Detect which cell encompasses the target text, then output its [x, y] center coordinate. 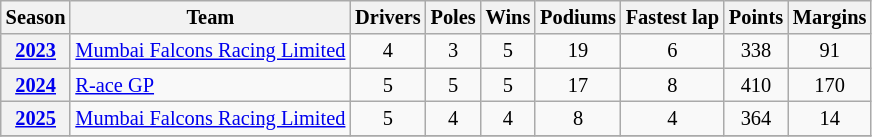
91 [830, 51]
364 [756, 118]
170 [830, 85]
410 [756, 85]
2024 [36, 85]
Season [36, 17]
17 [578, 85]
Team [210, 17]
Poles [454, 17]
R-ace GP [210, 85]
Margins [830, 17]
3 [454, 51]
19 [578, 51]
Drivers [388, 17]
338 [756, 51]
Podiums [578, 17]
Wins [508, 17]
Fastest lap [672, 17]
Points [756, 17]
2023 [36, 51]
14 [830, 118]
6 [672, 51]
2025 [36, 118]
